Detect which cell encompasses the target text, then output its [x, y] center coordinate. 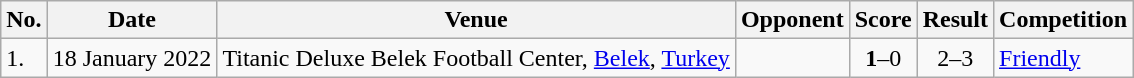
Date [132, 20]
1. [24, 58]
Opponent [792, 20]
18 January 2022 [132, 58]
Competition [1064, 20]
2–3 [955, 58]
No. [24, 20]
Friendly [1064, 58]
Score [883, 20]
Venue [476, 20]
1–0 [883, 58]
Titanic Deluxe Belek Football Center, Belek, Turkey [476, 58]
Result [955, 20]
